From the cell containing the given text, extract its center point as [X, Y] coordinate. 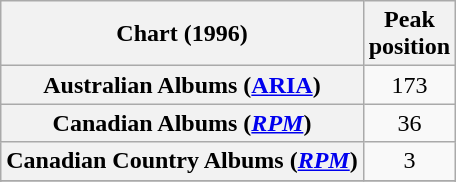
Chart (1996) [182, 34]
36 [409, 123]
3 [409, 161]
Peak position [409, 34]
Australian Albums (ARIA) [182, 85]
173 [409, 85]
Canadian Country Albums (RPM) [182, 161]
Canadian Albums (RPM) [182, 123]
